Identify which cell holds the provided text, then report its [x, y] central coordinate. 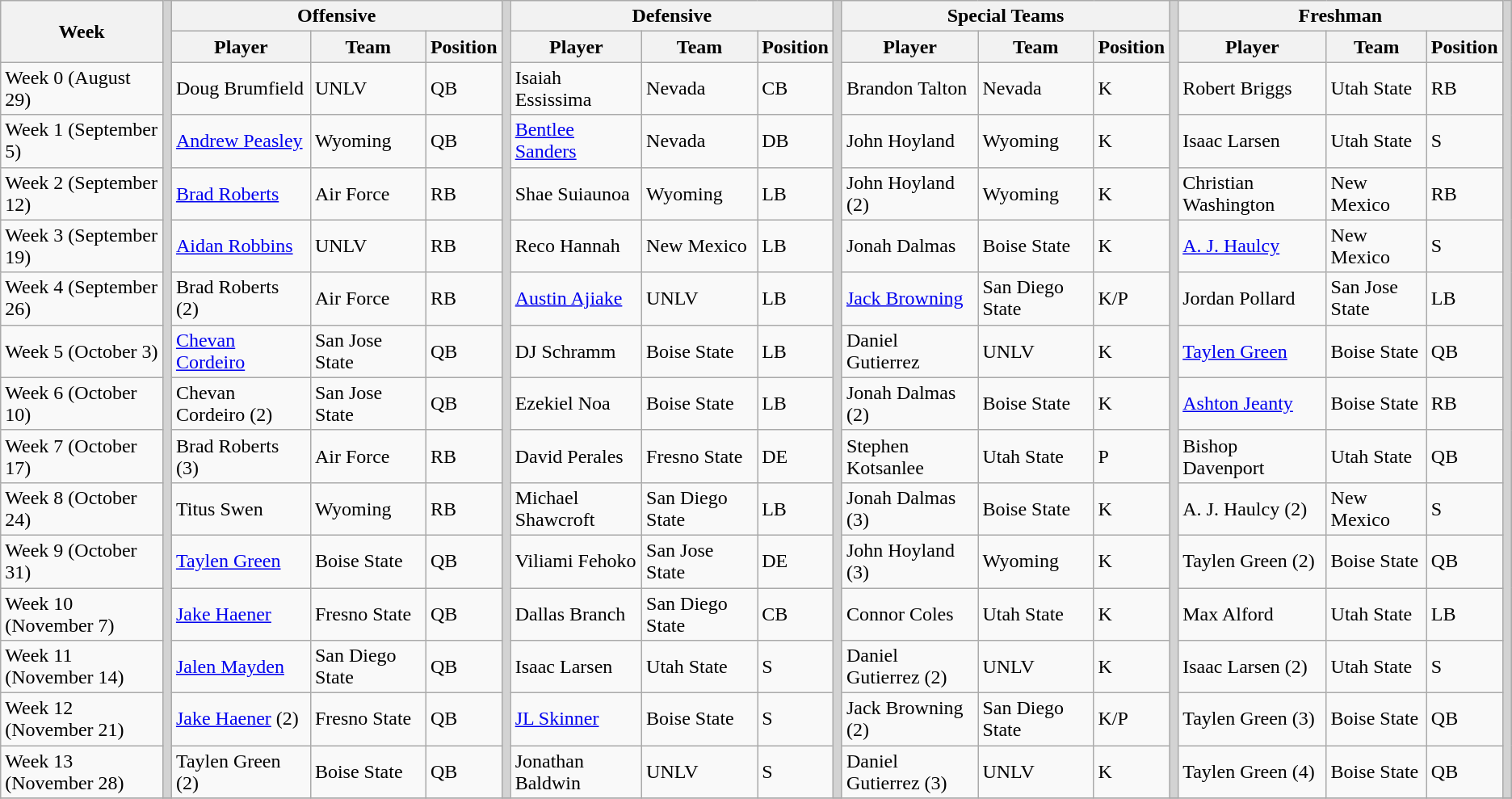
Jonah Dalmas (3) [909, 509]
Aidan Robbins [241, 246]
Week 4 (September 26) [82, 299]
Bentlee Sanders [576, 141]
Dallas Branch [576, 614]
Chevan Cordeiro (2) [241, 404]
Max Alford [1252, 614]
Week 6 (October 10) [82, 404]
Viliami Fehoko [576, 561]
John Hoyland (2) [909, 194]
DJ Schramm [576, 351]
Taylen Green (4) [1252, 772]
Andrew Peasley [241, 141]
Week 13 (November 28) [82, 772]
Austin Ajiake [576, 299]
Chevan Cordeiro [241, 351]
Jonah Dalmas [909, 246]
Titus Swen [241, 509]
Michael Shawcroft [576, 509]
Shae Suiaunoa [576, 194]
David Perales [576, 456]
Daniel Gutierrez [909, 351]
John Hoyland (3) [909, 561]
Stephen Kotsanlee [909, 456]
Week 7 (October 17) [82, 456]
Week 9 (October 31) [82, 561]
Jordan Pollard [1252, 299]
Jalen Mayden [241, 667]
Ezekiel Noa [576, 404]
Connor Coles [909, 614]
John Hoyland [909, 141]
Reco Hannah [576, 246]
Christian Washington [1252, 194]
Jake Haener (2) [241, 719]
Bishop Davenport [1252, 456]
Robert Briggs [1252, 89]
Week 3 (September 19) [82, 246]
Offensive [336, 16]
Jack Browning (2) [909, 719]
Week 11 (November 14) [82, 667]
Ashton Jeanty [1252, 404]
Week [82, 32]
A. J. Haulcy [1252, 246]
Freshman [1341, 16]
P [1132, 456]
Isaiah Essissima [576, 89]
Jonathan Baldwin [576, 772]
Week 2 (September 12) [82, 194]
Week 1 (September 5) [82, 141]
A. J. Haulcy (2) [1252, 509]
Brandon Talton [909, 89]
Brad Roberts (2) [241, 299]
Week 0 (August 29) [82, 89]
Isaac Larsen (2) [1252, 667]
Special Teams [1005, 16]
Week 5 (October 3) [82, 351]
Daniel Gutierrez (2) [909, 667]
Daniel Gutierrez (3) [909, 772]
Week 8 (October 24) [82, 509]
DB [796, 141]
Jake Haener [241, 614]
Jack Browning [909, 299]
Brad Roberts [241, 194]
JL Skinner [576, 719]
Defensive [672, 16]
Week 10 (November 7) [82, 614]
Doug Brumfield [241, 89]
Week 12 (November 21) [82, 719]
Taylen Green (3) [1252, 719]
Jonah Dalmas (2) [909, 404]
Brad Roberts (3) [241, 456]
